Pinpoint the cell where the given text exists, returning its [X, Y] midpoint coordinate. 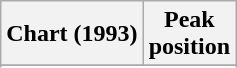
Peakposition [189, 34]
Chart (1993) [72, 34]
